Extract the (x, y) coordinate from the center of the cell holding the provided text.  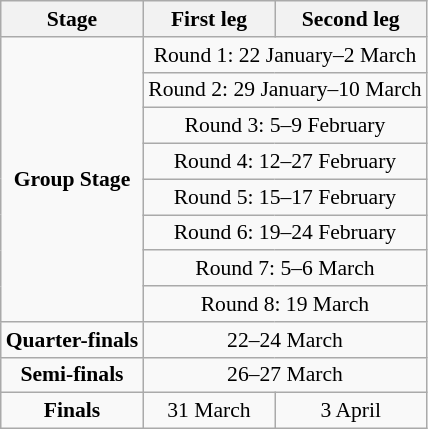
Quarter-finals (72, 340)
Stage (72, 19)
22–24 March (285, 340)
First leg (209, 19)
Round 4: 12–27 February (285, 162)
Round 8: 19 March (285, 304)
Group Stage (72, 180)
Second leg (351, 19)
Round 3: 5–9 February (285, 126)
Finals (72, 411)
Round 6: 19–24 February (285, 233)
Semi-finals (72, 375)
Round 5: 15–17 February (285, 197)
26–27 March (285, 375)
31 March (209, 411)
Round 1: 22 January–2 March (285, 55)
Round 7: 5–6 March (285, 269)
3 April (351, 411)
Round 2: 29 January–10 March (285, 90)
